Determine the (x, y) coordinate at the center of the cell enclosing the given text.  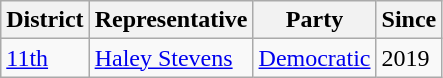
Haley Stevens (171, 58)
Party (314, 20)
District (45, 20)
11th (45, 58)
Since (409, 20)
Representative (171, 20)
Democratic (314, 58)
2019 (409, 58)
